Locate the cell with the specified text and output its (X, Y) center coordinate. 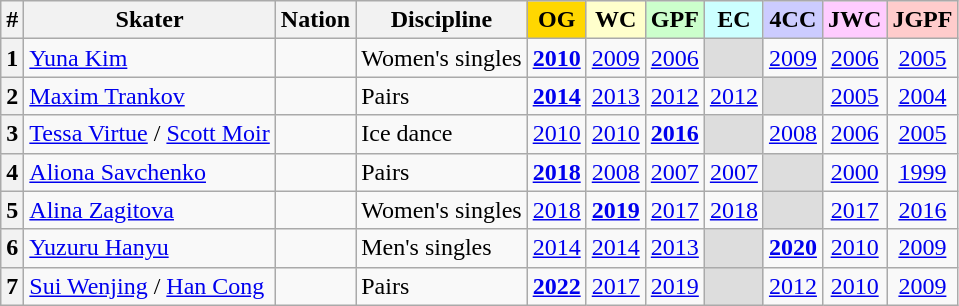
Yuna Kim (150, 58)
1999 (922, 172)
6 (12, 248)
EC (734, 20)
7 (12, 286)
Nation (315, 20)
2022 (556, 286)
5 (12, 210)
GPF (674, 20)
2000 (854, 172)
2004 (922, 96)
Yuzuru Hanyu (150, 248)
2020 (792, 248)
OG (556, 20)
JGPF (922, 20)
Aliona Savchenko (150, 172)
# (12, 20)
Maxim Trankov (150, 96)
WC (616, 20)
Men's singles (442, 248)
4CC (792, 20)
2 (12, 96)
Skater (150, 20)
Alina Zagitova (150, 210)
1 (12, 58)
4 (12, 172)
Tessa Virtue / Scott Moir (150, 134)
Discipline (442, 20)
JWC (854, 20)
Sui Wenjing / Han Cong (150, 286)
Ice dance (442, 134)
3 (12, 134)
